Return the (X, Y) coordinate for the center point of the cell that contains the specified text.  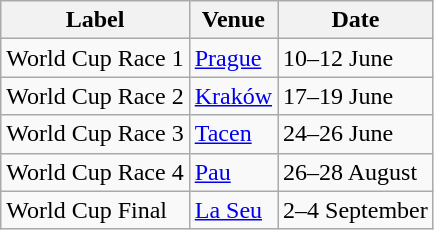
La Seu (233, 210)
Venue (233, 20)
World Cup Race 1 (95, 58)
Kraków (233, 96)
Pau (233, 172)
World Cup Final (95, 210)
2–4 September (356, 210)
26–28 August (356, 172)
Tacen (233, 134)
17–19 June (356, 96)
Label (95, 20)
Date (356, 20)
World Cup Race 3 (95, 134)
World Cup Race 2 (95, 96)
Prague (233, 58)
10–12 June (356, 58)
24–26 June (356, 134)
World Cup Race 4 (95, 172)
